Locate the cell with the specified text and output its [X, Y] center coordinate. 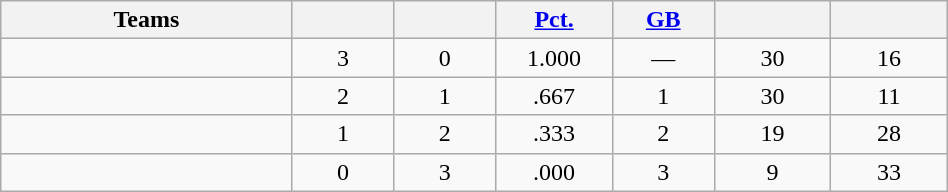
9 [772, 172]
28 [890, 134]
.333 [554, 134]
1.000 [554, 58]
11 [890, 96]
19 [772, 134]
.667 [554, 96]
GB [663, 20]
— [663, 58]
.000 [554, 172]
33 [890, 172]
16 [890, 58]
Teams [146, 20]
Pct. [554, 20]
